Search for the cell housing the specified text and yield its [X, Y] center coordinate. 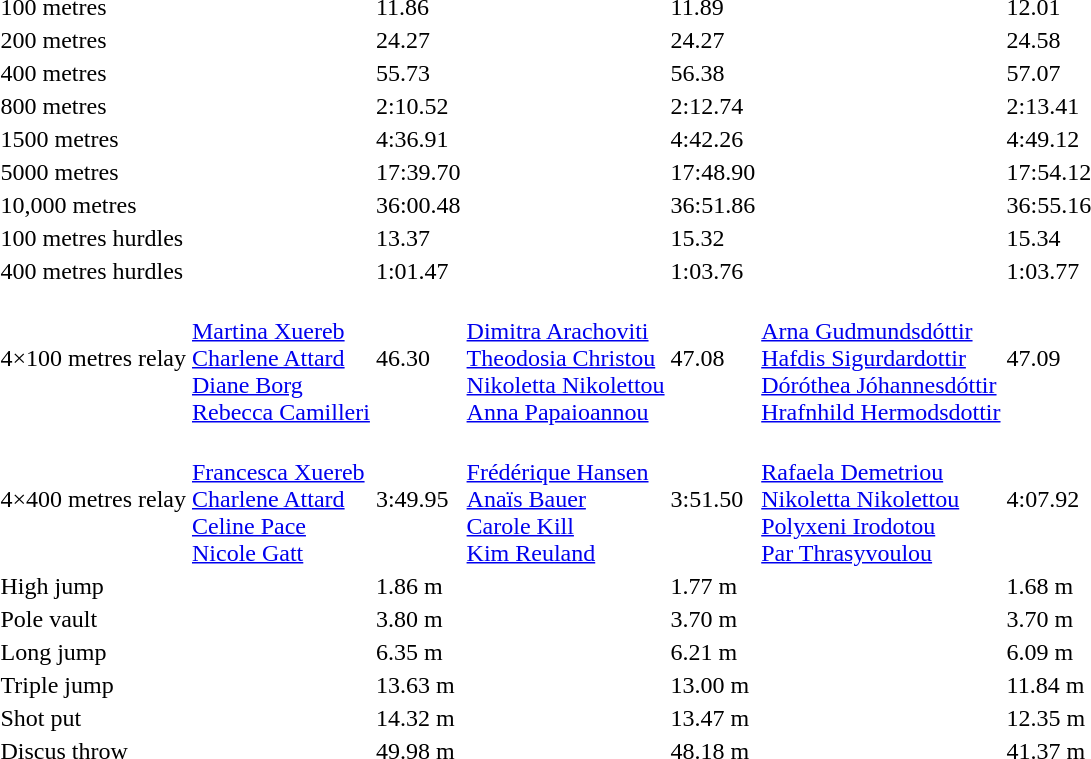
1.77 m [713, 586]
36:00.48 [418, 205]
46.30 [418, 358]
14.32 m [418, 718]
2:12.74 [713, 106]
13.37 [418, 238]
4:36.91 [418, 139]
Rafaela DemetriouNikoletta NikolettouPolyxeni IrodotouPar Thrasyvoulou [881, 499]
6.21 m [713, 652]
3:49.95 [418, 499]
15.32 [713, 238]
56.38 [713, 73]
3:51.50 [713, 499]
13.63 m [418, 685]
55.73 [418, 73]
17:39.70 [418, 172]
2:10.52 [418, 106]
Francesca XuerebCharlene AttardCeline PaceNicole Gatt [280, 499]
3.80 m [418, 619]
Arna GudmundsdóttirHafdis SigurdardottirDóróthea JóhannesdóttirHrafnhild Hermodsdottir [881, 358]
6.35 m [418, 652]
17:48.90 [713, 172]
13.47 m [713, 718]
Martina XuerebCharlene AttardDiane BorgRebecca Camilleri [280, 358]
36:51.86 [713, 205]
1:01.47 [418, 271]
Dimitra ArachovitiTheodosia ChristouNikoletta NikolettouAnna Papaioannou [566, 358]
3.70 m [713, 619]
47.08 [713, 358]
13.00 m [713, 685]
4:42.26 [713, 139]
Frédérique HansenAnaïs BauerCarole KillKim Reuland [566, 499]
1.86 m [418, 586]
1:03.76 [713, 271]
